Output the [x, y] coordinate of the center of the cell containing the given text.  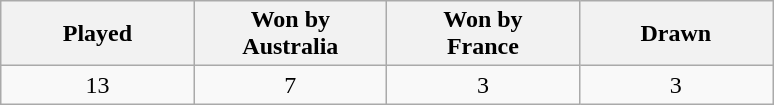
7 [290, 85]
Played [98, 34]
Won byFrance [484, 34]
13 [98, 85]
Won byAustralia [290, 34]
Drawn [676, 34]
